Detect which cell encompasses the target text, then output its (X, Y) center coordinate. 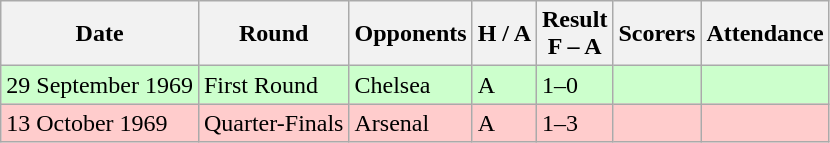
Date (100, 34)
First Round (274, 85)
Opponents (410, 34)
H / A (504, 34)
Arsenal (410, 123)
Scorers (657, 34)
29 September 1969 (100, 85)
Quarter-Finals (274, 123)
Chelsea (410, 85)
1–0 (575, 85)
ResultF – A (575, 34)
13 October 1969 (100, 123)
Attendance (765, 34)
1–3 (575, 123)
Round (274, 34)
